For the text-containing cell, return its midpoint in [x, y] coordinate format. 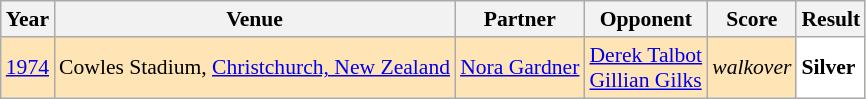
Year [28, 19]
Opponent [646, 19]
Nora Gardner [520, 68]
Derek Talbot Gillian Gilks [646, 68]
Cowles Stadium, Christchurch, New Zealand [254, 68]
Score [752, 19]
Partner [520, 19]
walkover [752, 68]
Silver [830, 68]
Venue [254, 19]
1974 [28, 68]
Result [830, 19]
